Provide the (x, y) coordinate of the cell's center where the given text is located.  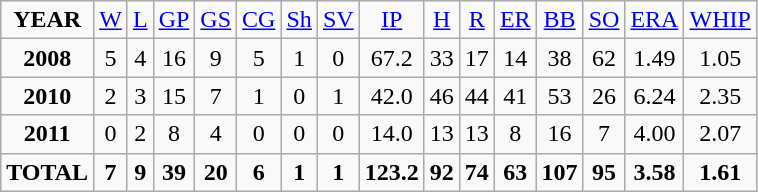
46 (442, 96)
2008 (48, 58)
42.0 (392, 96)
14 (515, 58)
H (442, 20)
ER (515, 20)
GP (174, 20)
15 (174, 96)
62 (604, 58)
95 (604, 172)
74 (476, 172)
GS (216, 20)
44 (476, 96)
41 (515, 96)
1.61 (720, 172)
L (140, 20)
53 (560, 96)
14.0 (392, 134)
2.07 (720, 134)
17 (476, 58)
YEAR (48, 20)
W (111, 20)
67.2 (392, 58)
IP (392, 20)
4.00 (654, 134)
63 (515, 172)
26 (604, 96)
R (476, 20)
SV (338, 20)
20 (216, 172)
ERA (654, 20)
BB (560, 20)
2.35 (720, 96)
3.58 (654, 172)
2011 (48, 134)
TOTAL (48, 172)
6 (259, 172)
107 (560, 172)
2010 (48, 96)
123.2 (392, 172)
Sh (299, 20)
1.49 (654, 58)
92 (442, 172)
WHIP (720, 20)
33 (442, 58)
1.05 (720, 58)
SO (604, 20)
38 (560, 58)
6.24 (654, 96)
3 (140, 96)
39 (174, 172)
CG (259, 20)
